From the cell containing the given text, extract its center point as (X, Y) coordinate. 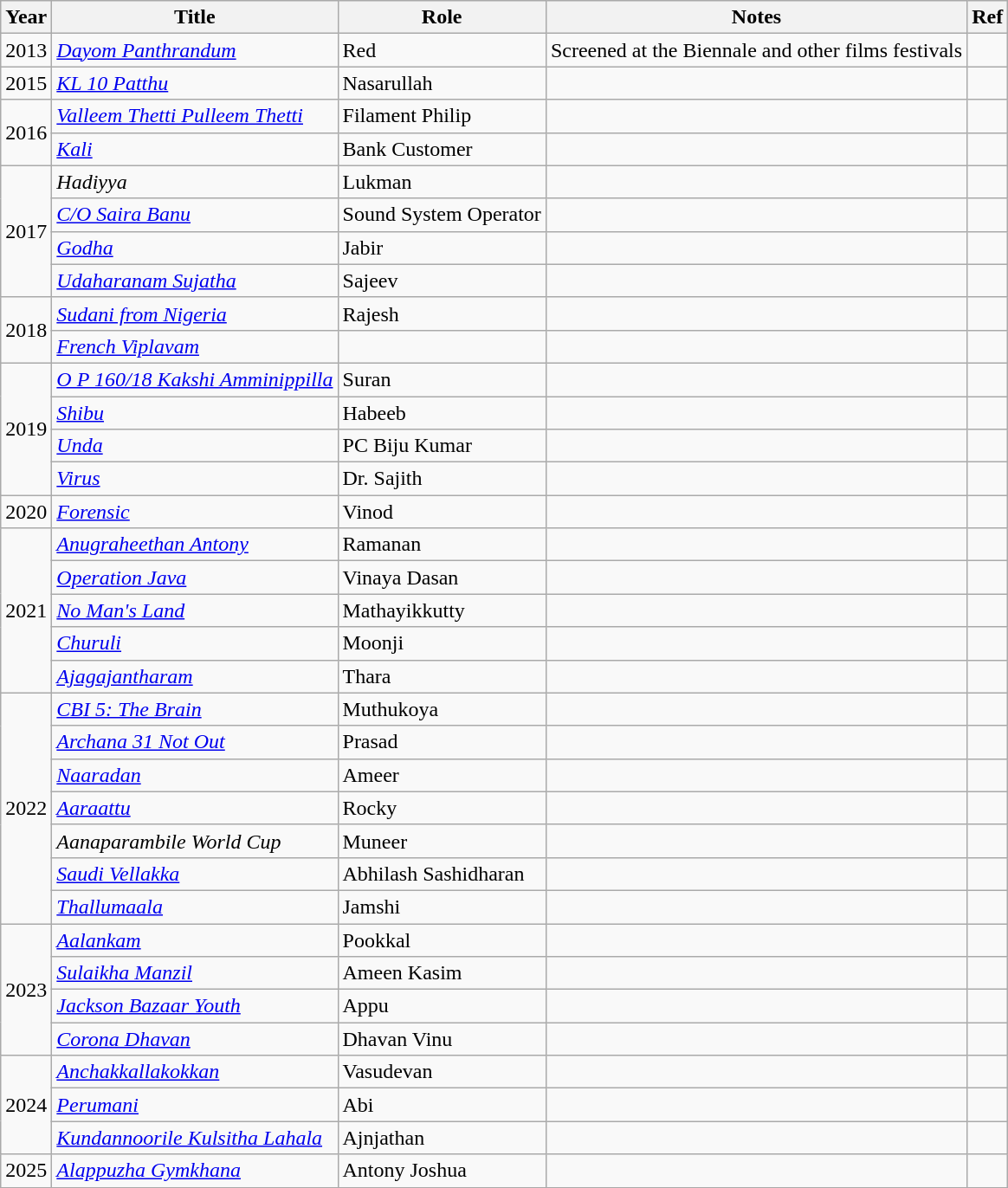
Ameer (442, 775)
Virus (195, 479)
PC Biju Kumar (442, 446)
Churuli (195, 643)
Archana 31 Not Out (195, 742)
Filament Philip (442, 116)
Kundannoorile Kulsitha Lahala (195, 1138)
2025 (26, 1171)
2024 (26, 1105)
Abhilash Sashidharan (442, 874)
Abi (442, 1105)
Ameen Kasim (442, 973)
Vinod (442, 512)
Alappuzha Gymkhana (195, 1171)
Ramanan (442, 545)
Rocky (442, 808)
Shibu (195, 413)
Aaraattu (195, 808)
Suran (442, 379)
Kali (195, 149)
Forensic (195, 512)
No Man's Land (195, 610)
2019 (26, 429)
2018 (26, 330)
Dayom Panthrandum (195, 50)
Thallumaala (195, 907)
Sudani from Nigeria (195, 313)
Anchakkallakokkan (195, 1072)
Corona Dhavan (195, 1039)
2013 (26, 50)
Ajagajantharam (195, 676)
KL 10 Patthu (195, 83)
Red (442, 50)
Godha (195, 248)
Jabir (442, 248)
Year (26, 17)
2021 (26, 610)
Vinaya Dasan (442, 578)
Dr. Sajith (442, 479)
2020 (26, 512)
Muneer (442, 841)
Notes (756, 17)
Ajnjathan (442, 1138)
2016 (26, 132)
2023 (26, 989)
2017 (26, 231)
Saudi Vellakka (195, 874)
Bank Customer (442, 149)
Ref (987, 17)
Hadiyya (195, 182)
Vasudevan (442, 1072)
Udaharanam Sujatha (195, 281)
Role (442, 17)
CBI 5: The Brain (195, 709)
Mathayikkutty (442, 610)
Rajesh (442, 313)
Screened at the Biennale and other films festivals (756, 50)
Aalankam (195, 939)
Muthukoya (442, 709)
2022 (26, 808)
Dhavan Vinu (442, 1039)
Nasarullah (442, 83)
Thara (442, 676)
Sulaikha Manzil (195, 973)
Antony Joshua (442, 1171)
Unda (195, 446)
Valleem Thetti Pulleem Thetti (195, 116)
French Viplavam (195, 346)
O P 160/18 Kakshi Amminippilla (195, 379)
Moonji (442, 643)
C/O Saira Banu (195, 215)
Jamshi (442, 907)
Aanaparambile World Cup (195, 841)
Prasad (442, 742)
Lukman (442, 182)
Sajeev (442, 281)
Pookkal (442, 939)
Sound System Operator (442, 215)
Operation Java (195, 578)
Title (195, 17)
Appu (442, 1006)
Perumani (195, 1105)
Habeeb (442, 413)
Naaradan (195, 775)
Anugraheethan Antony (195, 545)
2015 (26, 83)
Jackson Bazaar Youth (195, 1006)
